Return [X, Y] of the center of cell containing provided text 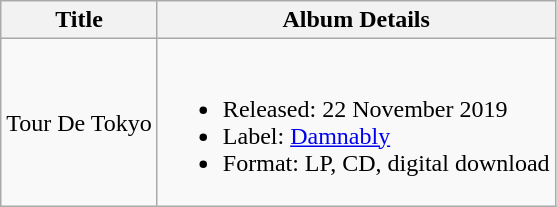
Title [80, 20]
Album Details [356, 20]
Tour De Tokyo [80, 122]
Released: 22 November 2019Label: DamnablyFormat: LP, CD, digital download [356, 122]
